Extract the [X, Y] coordinate from the center of the cell holding the provided text.  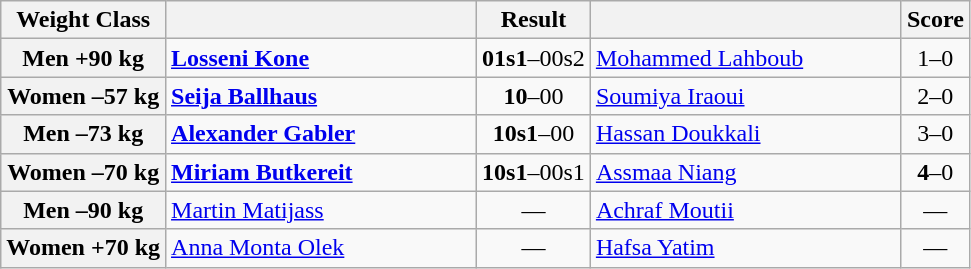
Seija Ballhaus [322, 96]
Men +90 kg [84, 58]
01s1–00s2 [534, 58]
Anna Monta Olek [322, 248]
Soumiya Iraoui [746, 96]
Score [935, 20]
Men –73 kg [84, 134]
1–0 [935, 58]
Hafsa Yatim [746, 248]
2–0 [935, 96]
Martin Matijass [322, 210]
Miriam Butkereit [322, 172]
Result [534, 20]
4–0 [935, 172]
Assmaa Niang [746, 172]
10s1–00 [534, 134]
Women +70 kg [84, 248]
3–0 [935, 134]
Women –57 kg [84, 96]
Losseni Kone [322, 58]
Achraf Moutii [746, 210]
Women –70 kg [84, 172]
10–00 [534, 96]
Weight Class [84, 20]
Mohammed Lahboub [746, 58]
Alexander Gabler [322, 134]
Men –90 kg [84, 210]
Hassan Doukkali [746, 134]
10s1–00s1 [534, 172]
